Pinpoint the cell where the given text exists, returning its (X, Y) midpoint coordinate. 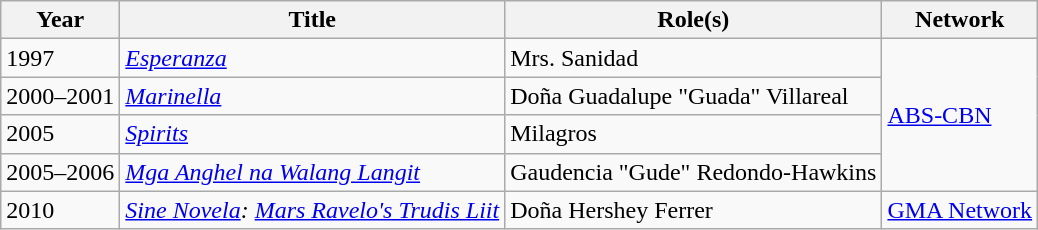
2005 (60, 134)
Milagros (694, 134)
1997 (60, 58)
2005–2006 (60, 172)
2010 (60, 210)
GMA Network (960, 210)
Role(s) (694, 20)
Doña Guadalupe "Guada" Villareal (694, 96)
Marinella (312, 96)
Year (60, 20)
2000–2001 (60, 96)
Spirits (312, 134)
Network (960, 20)
Esperanza (312, 58)
Gaudencia "Gude" Redondo-Hawkins (694, 172)
ABS-CBN (960, 115)
Mrs. Sanidad (694, 58)
Sine Novela: Mars Ravelo's Trudis Liit (312, 210)
Title (312, 20)
Mga Anghel na Walang Langit (312, 172)
Doña Hershey Ferrer (694, 210)
